Provide the (x, y) coordinate of the cell's center where the given text is located.  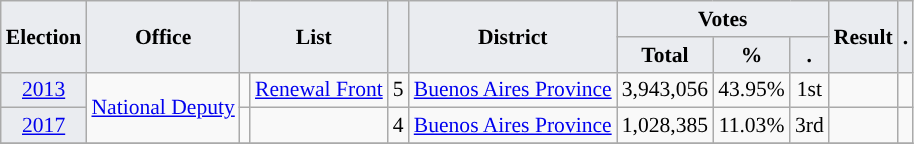
Renewal Front (319, 90)
11.03% (752, 126)
Office (162, 36)
43.95% (752, 90)
4 (398, 126)
2017 (44, 126)
% (752, 55)
Election (44, 36)
1,028,385 (665, 126)
3rd (810, 126)
1st (810, 90)
Votes (723, 19)
List (314, 36)
Total (665, 55)
Result (864, 36)
District (513, 36)
3,943,056 (665, 90)
5 (398, 90)
National Deputy (162, 108)
2013 (44, 90)
